Output the [X, Y] coordinate of the center of the cell containing the given text.  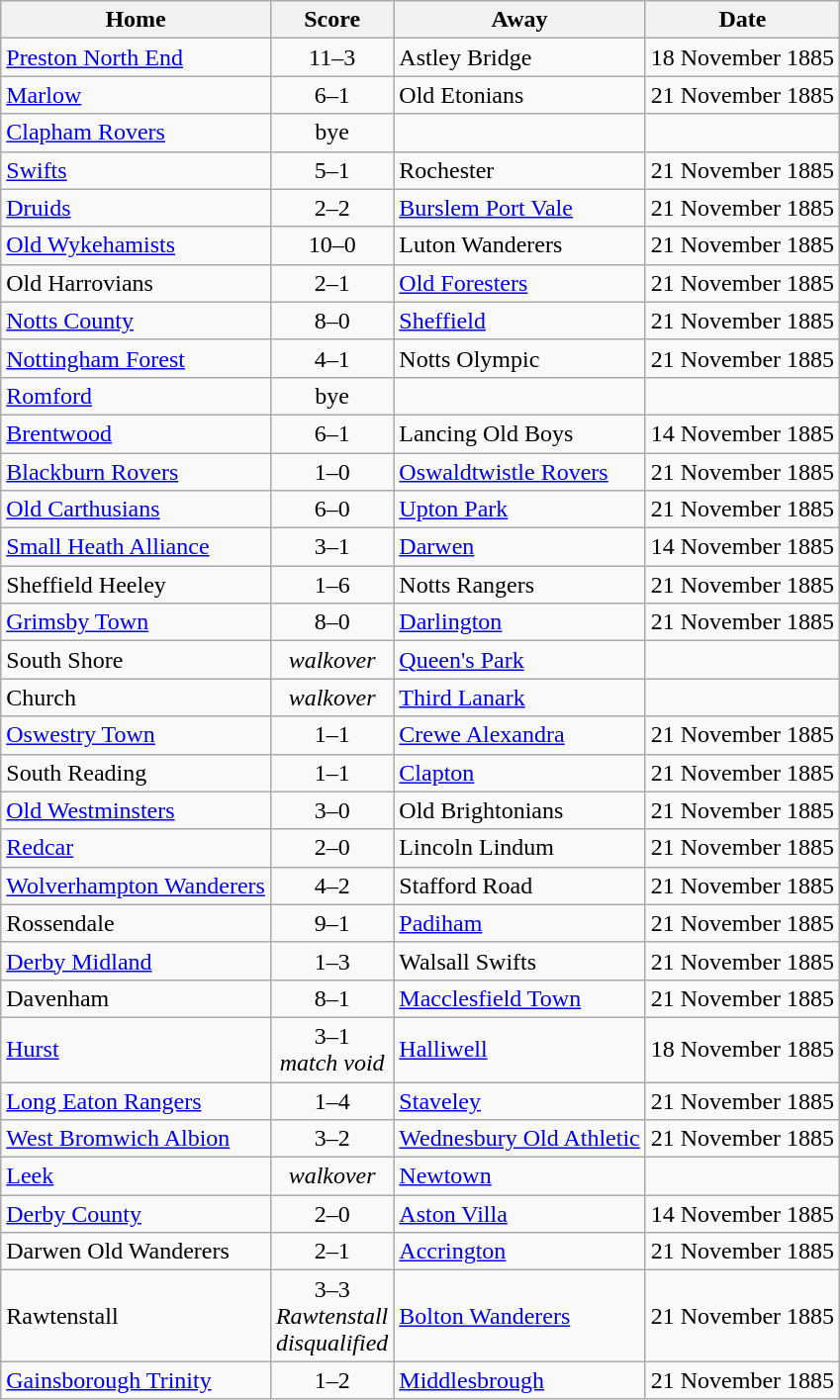
West Bromwich Albion [137, 1139]
Old Carthusians [137, 510]
Marlow [137, 95]
1–2 [331, 1380]
Preston North End [137, 57]
Padiham [519, 923]
3–2 [331, 1139]
Darwen Old Wanderers [137, 1252]
Bolton Wanderers [519, 1316]
Luton Wanderers [519, 245]
Lincoln Lindum [519, 848]
Rawtenstall [137, 1316]
Rossendale [137, 923]
1–6 [331, 585]
Accrington [519, 1252]
Derby Midland [137, 961]
Upton Park [519, 510]
Macclesfield Town [519, 998]
Blackburn Rovers [137, 472]
Oswaldtwistle Rovers [519, 472]
Stafford Road [519, 886]
Wednesbury Old Athletic [519, 1139]
1–4 [331, 1101]
Gainsborough Trinity [137, 1380]
Old Brightonians [519, 810]
Notts Olympic [519, 358]
Staveley [519, 1101]
9–1 [331, 923]
Home [137, 20]
Long Eaton Rangers [137, 1101]
Small Heath Alliance [137, 547]
Sheffield [519, 321]
Astley Bridge [519, 57]
Walsall Swifts [519, 961]
Davenham [137, 998]
6–0 [331, 510]
Hurst [137, 1049]
4–2 [331, 886]
2–2 [331, 208]
10–0 [331, 245]
Notts Rangers [519, 585]
South Reading [137, 773]
3–0 [331, 810]
11–3 [331, 57]
Darwen [519, 547]
Nottingham Forest [137, 358]
Druids [137, 208]
Old Harrovians [137, 283]
South Shore [137, 660]
Halliwell [519, 1049]
Old Foresters [519, 283]
Clapton [519, 773]
Crewe Alexandra [519, 735]
Clapham Rovers [137, 133]
Rochester [519, 170]
Darlington [519, 622]
1–0 [331, 472]
Old Westminsters [137, 810]
Church [137, 698]
1–3 [331, 961]
Swifts [137, 170]
Score [331, 20]
Sheffield Heeley [137, 585]
Old Etonians [519, 95]
Redcar [137, 848]
Romford [137, 396]
Notts County [137, 321]
Middlesbrough [519, 1380]
Lancing Old Boys [519, 433]
Date [742, 20]
Brentwood [137, 433]
4–1 [331, 358]
Grimsby Town [137, 622]
Wolverhampton Wanderers [137, 886]
Aston Villa [519, 1214]
5–1 [331, 170]
Third Lanark [519, 698]
Leek [137, 1176]
Away [519, 20]
Burslem Port Vale [519, 208]
3–1match void [331, 1049]
3–1 [331, 547]
Oswestry Town [137, 735]
Newtown [519, 1176]
3–3Rawtenstalldisqualified [331, 1316]
8–1 [331, 998]
Derby County [137, 1214]
Queen's Park [519, 660]
Old Wykehamists [137, 245]
